Detect which cell encompasses the target text, then output its [x, y] center coordinate. 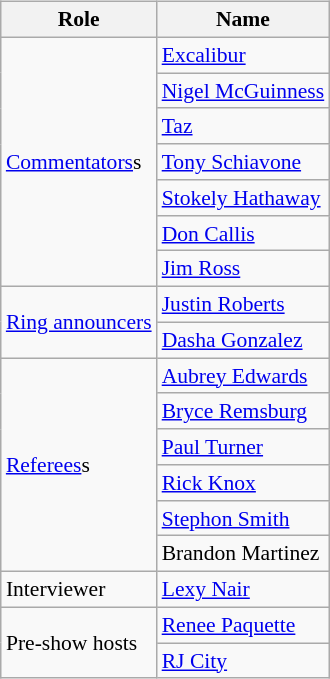
Dasha Gonzalez [244, 340]
Aubrey Edwards [244, 376]
Commentatorss [79, 162]
Taz [244, 126]
Name [244, 20]
RJ City [244, 661]
Renee Paquette [244, 625]
Role [79, 20]
Tony Schiavone [244, 162]
Stokely Hathaway [244, 198]
Rick Knox [244, 483]
Lexy Nair [244, 590]
Brandon Martinez [244, 554]
Bryce Remsburg [244, 411]
Stephon Smith [244, 518]
Interviewer [79, 590]
Jim Ross [244, 269]
Ring announcers [79, 322]
Pre-show hosts [79, 642]
Excalibur [244, 55]
Justin Roberts [244, 305]
Refereess [79, 465]
Don Callis [244, 233]
Nigel McGuinness [244, 91]
Paul Turner [244, 447]
